For the text-containing cell, return its midpoint in (X, Y) coordinate format. 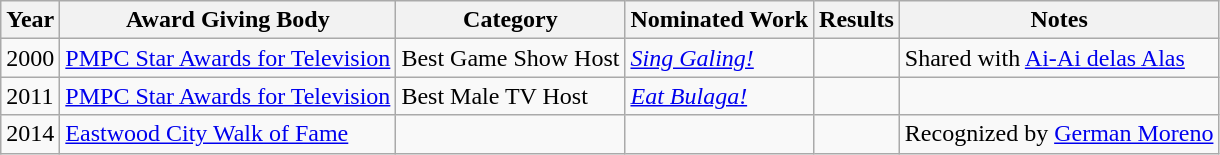
Eat Bulaga! (720, 96)
Best Game Show Host (510, 58)
2014 (30, 134)
Nominated Work (720, 20)
Category (510, 20)
2011 (30, 96)
Sing Galing! (720, 58)
Results (857, 20)
Shared with Ai-Ai delas Alas (1059, 58)
Eastwood City Walk of Fame (228, 134)
Year (30, 20)
Recognized by German Moreno (1059, 134)
Award Giving Body (228, 20)
2000 (30, 58)
Best Male TV Host (510, 96)
Notes (1059, 20)
